Find where the given text appears and provide that cell's center as [X, Y] coordinate. 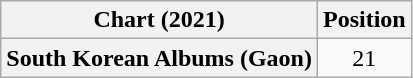
Position [364, 20]
21 [364, 58]
South Korean Albums (Gaon) [160, 58]
Chart (2021) [160, 20]
